Search for the cell housing the specified text and yield its [X, Y] center coordinate. 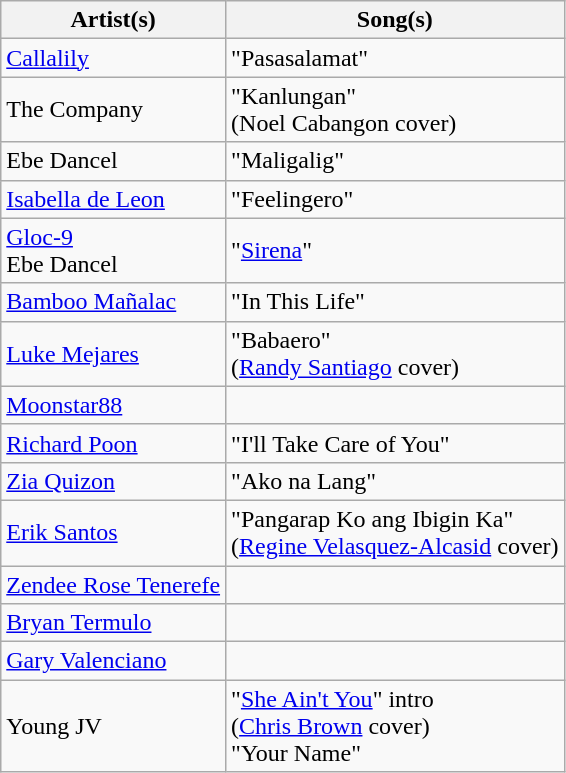
Song(s) [395, 20]
"Ako na Lang" [395, 481]
"Babaero"(Randy Santiago cover) [395, 354]
Gloc-9Ebe Dancel [114, 250]
"She Ain't You" intro(Chris Brown cover)"Your Name" [395, 726]
Young JV [114, 726]
Gary Valenciano [114, 661]
Luke Mejares [114, 354]
Erik Santos [114, 532]
"Sirena" [395, 250]
Callalily [114, 58]
"Feelingero" [395, 199]
Bamboo Mañalac [114, 302]
Zia Quizon [114, 481]
Moonstar88 [114, 405]
Richard Poon [114, 443]
Zendee Rose Tenerefe [114, 585]
"Pangarap Ko ang Ibigin Ka"(Regine Velasquez-Alcasid cover) [395, 532]
"Pasasalamat" [395, 58]
"I'll Take Care of You" [395, 443]
"In This Life" [395, 302]
Ebe Dancel [114, 161]
"Kanlungan"(Noel Cabangon cover) [395, 110]
Artist(s) [114, 20]
The Company [114, 110]
"Maligalig" [395, 161]
Isabella de Leon [114, 199]
Bryan Termulo [114, 623]
